Scan for the cell matching the given text and deliver its (X, Y) coordinate at center. 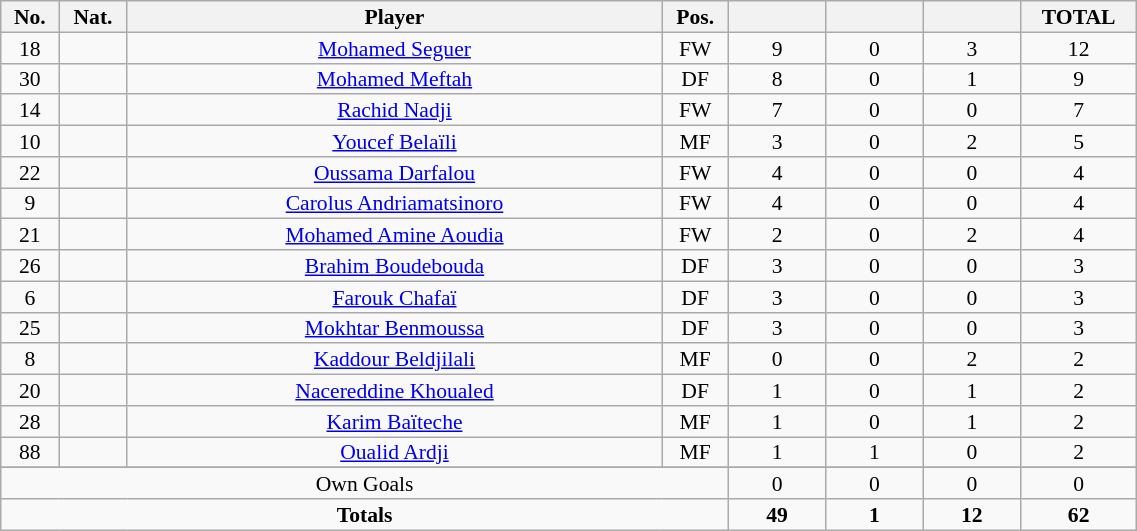
Mohamed Seguer (394, 48)
Farouk Chafaï (394, 296)
Mohamed Meftah (394, 78)
26 (30, 266)
Brahim Boudebouda (394, 266)
Karim Baïteche (394, 422)
49 (776, 514)
18 (30, 48)
Totals (365, 514)
Player (394, 16)
Nacereddine Khoualed (394, 390)
Carolus Andriamatsinoro (394, 204)
22 (30, 172)
TOTAL (1078, 16)
No. (30, 16)
Rachid Nadji (394, 110)
Oussama Darfalou (394, 172)
Youcef Belaïli (394, 142)
Pos. (696, 16)
30 (30, 78)
20 (30, 390)
5 (1078, 142)
Mokhtar Benmoussa (394, 328)
88 (30, 452)
Kaddour Beldjilali (394, 360)
25 (30, 328)
Nat. (93, 16)
62 (1078, 514)
Mohamed Amine Aoudia (394, 234)
10 (30, 142)
28 (30, 422)
Own Goals (365, 484)
21 (30, 234)
6 (30, 296)
Oualid Ardji (394, 452)
14 (30, 110)
